Return (X, Y) of the center of cell containing provided text 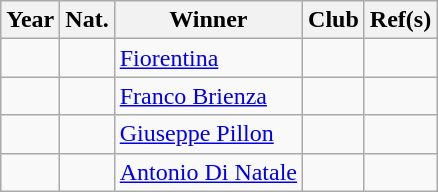
Fiorentina (208, 58)
Nat. (87, 20)
Winner (208, 20)
Franco Brienza (208, 96)
Club (334, 20)
Ref(s) (400, 20)
Year (30, 20)
Antonio Di Natale (208, 172)
Giuseppe Pillon (208, 134)
